Return the [x, y] coordinate for the center point of the cell that contains the specified text.  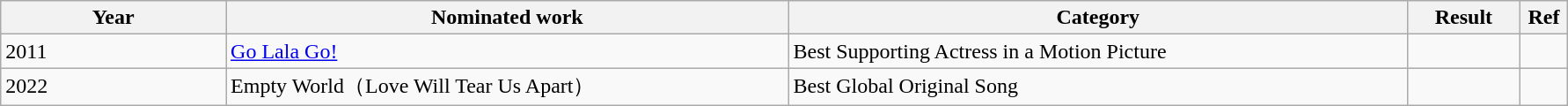
Ref [1543, 18]
Best Supporting Actress in a Motion Picture [1098, 51]
Go Lala Go! [508, 51]
Best Global Original Song [1098, 87]
Category [1098, 18]
Result [1464, 18]
2011 [114, 51]
Nominated work [508, 18]
Empty World（Love Will Tear Us Apart） [508, 87]
2022 [114, 87]
Year [114, 18]
